Detect which cell encompasses the target text, then output its (X, Y) center coordinate. 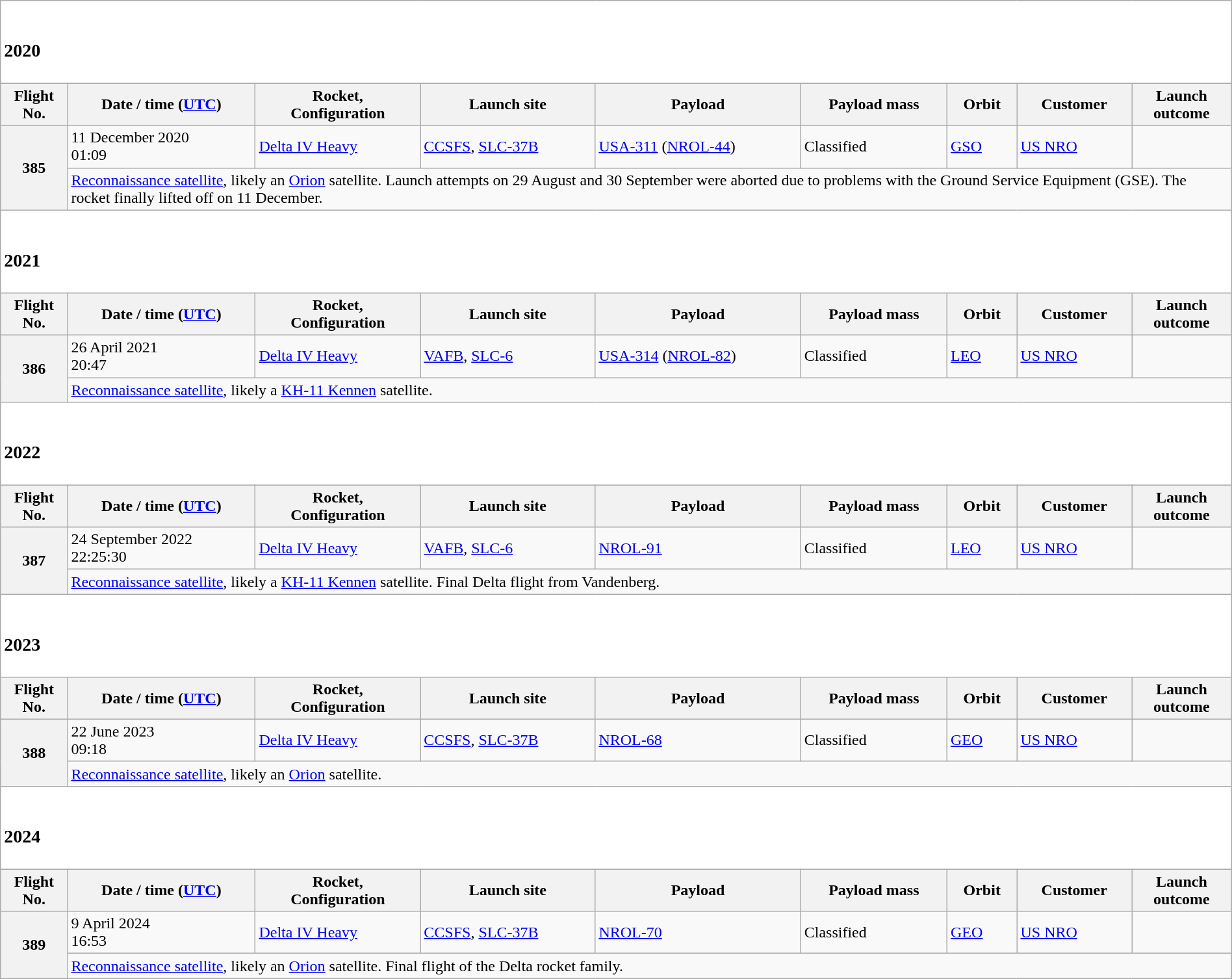
Reconnaissance satellite, likely an Orion satellite. Final flight of the Delta rocket family. (650, 966)
385 (34, 168)
387 (34, 560)
2020 (616, 42)
Reconnaissance satellite, likely a KH-11 Kennen satellite. (650, 389)
26 April 2021 20:47 (161, 356)
2021 (616, 251)
9 April 202416:53 (161, 932)
GSO (981, 147)
USA-314 (NROL-82) (698, 356)
2024 (616, 827)
386 (34, 368)
24 September 202222:25:30 (161, 549)
388 (34, 753)
2022 (616, 443)
389 (34, 945)
NROL-68 (698, 740)
Reconnaissance satellite, likely an Orion satellite. (650, 774)
NROL-70 (698, 932)
NROL-91 (698, 549)
Reconnaissance satellite, likely a KH-11 Kennen satellite. Final Delta flight from Vandenberg. (650, 582)
USA-311 (NROL-44) (698, 147)
2023 (616, 636)
11 December 202001:09 (161, 147)
22 June 202309:18 (161, 740)
